Output the (x, y) coordinate of the center of the cell containing the given text.  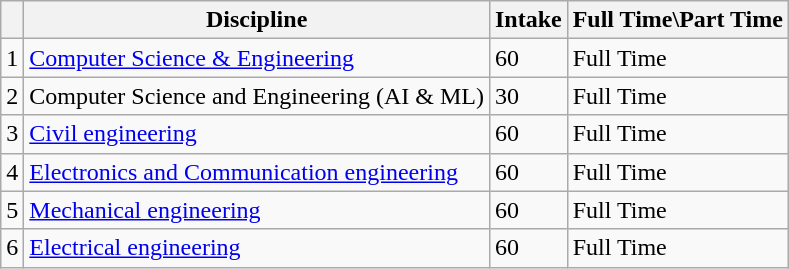
Computer Science & Engineering (257, 58)
5 (12, 210)
3 (12, 134)
Electrical engineering (257, 248)
Full Time\Part Time (678, 20)
1 (12, 58)
Computer Science and Engineering (AI & ML) (257, 96)
2 (12, 96)
30 (528, 96)
Discipline (257, 20)
Electronics and Communication engineering (257, 172)
Intake (528, 20)
6 (12, 248)
Mechanical engineering (257, 210)
4 (12, 172)
Civil engineering (257, 134)
